Search for the cell housing the specified text and yield its (X, Y) center coordinate. 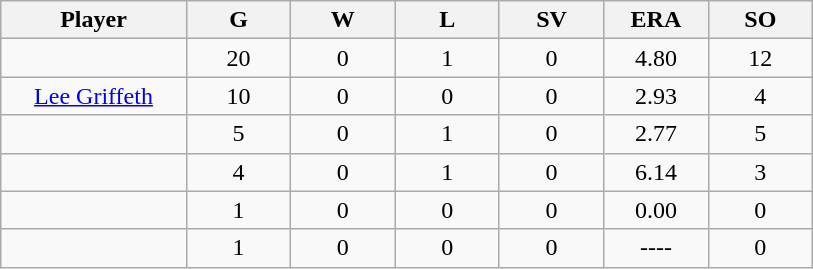
0.00 (656, 210)
4.80 (656, 58)
3 (760, 172)
---- (656, 248)
SO (760, 20)
12 (760, 58)
2.93 (656, 96)
G (238, 20)
10 (238, 96)
6.14 (656, 172)
Player (94, 20)
SV (551, 20)
L (447, 20)
20 (238, 58)
Lee Griffeth (94, 96)
W (343, 20)
ERA (656, 20)
2.77 (656, 134)
